Detect which cell encompasses the target text, then output its [x, y] center coordinate. 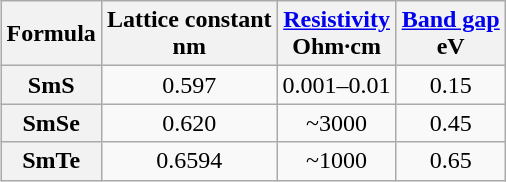
Band gapeV [450, 34]
SmTe [51, 161]
ResistivityOhm·cm [336, 34]
SmSe [51, 123]
0.597 [189, 85]
0.15 [450, 85]
0.6594 [189, 161]
Lattice constantnm [189, 34]
SmS [51, 85]
~3000 [336, 123]
0.65 [450, 161]
0.001–0.01 [336, 85]
0.45 [450, 123]
Formula [51, 34]
0.620 [189, 123]
~1000 [336, 161]
